Identify which cell holds the provided text, then report its [X, Y] central coordinate. 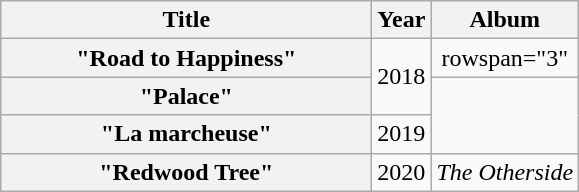
2018 [402, 77]
Title [186, 20]
"Palace" [186, 96]
Album [505, 20]
"La marcheuse" [186, 134]
"Road to Happiness" [186, 58]
Year [402, 20]
"Redwood Tree" [186, 172]
2020 [402, 172]
2019 [402, 134]
rowspan="3" [505, 58]
The Otherside [505, 172]
